Locate the cell with the specified text and output its [X, Y] center coordinate. 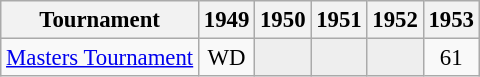
1952 [395, 20]
1950 [283, 20]
1951 [339, 20]
Tournament [100, 20]
1953 [451, 20]
WD [227, 58]
Masters Tournament [100, 58]
1949 [227, 20]
61 [451, 58]
